From the cell containing the given text, extract its center point as [x, y] coordinate. 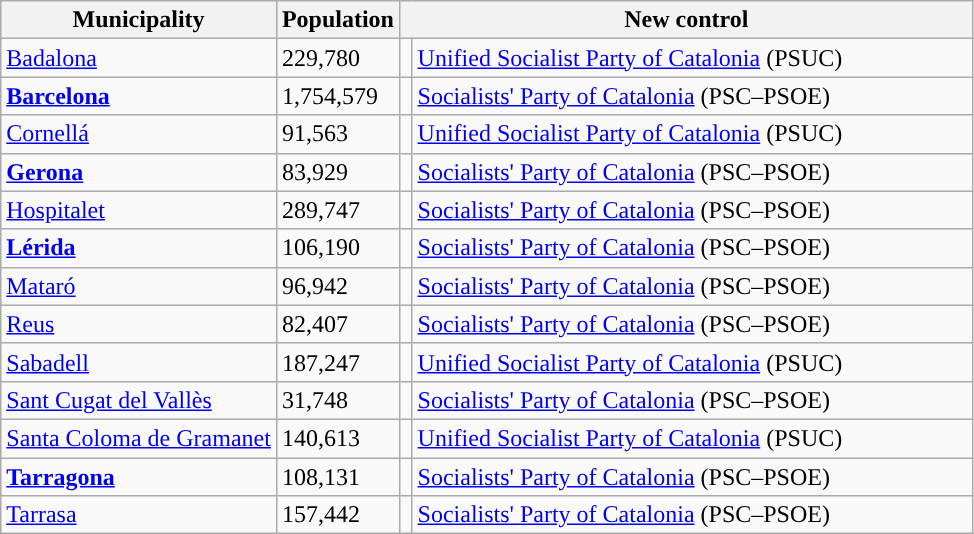
Santa Coloma de Gramanet [139, 438]
Barcelona [139, 96]
Population [338, 20]
Lérida [139, 248]
82,407 [338, 324]
Gerona [139, 172]
Tarrasa [139, 515]
New control [686, 20]
Municipality [139, 20]
Cornellá [139, 134]
96,942 [338, 286]
Badalona [139, 58]
31,748 [338, 400]
83,929 [338, 172]
Sabadell [139, 362]
289,747 [338, 210]
229,780 [338, 58]
91,563 [338, 134]
108,131 [338, 477]
106,190 [338, 248]
157,442 [338, 515]
140,613 [338, 438]
Sant Cugat del Vallès [139, 400]
Mataró [139, 286]
187,247 [338, 362]
Hospitalet [139, 210]
Tarragona [139, 477]
Reus [139, 324]
1,754,579 [338, 96]
